Determine the [x, y] coordinate at the center of the cell enclosing the given text.  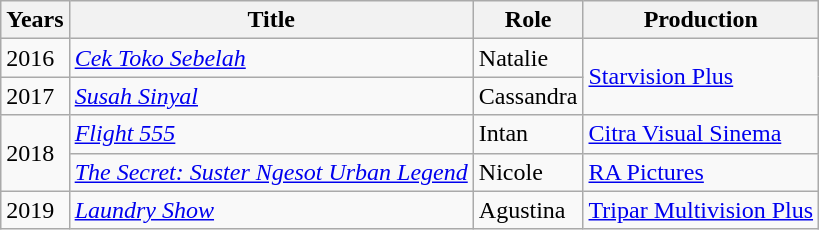
Flight 555 [271, 134]
2018 [35, 153]
The Secret: Suster Ngesot Urban Legend [271, 172]
Cassandra [528, 96]
RA Pictures [701, 172]
Intan [528, 134]
2016 [35, 58]
Starvision Plus [701, 77]
Natalie [528, 58]
Nicole [528, 172]
2017 [35, 96]
Cek Toko Sebelah [271, 58]
Production [701, 20]
Citra Visual Sinema [701, 134]
Tripar Multivision Plus [701, 210]
Years [35, 20]
Role [528, 20]
2019 [35, 210]
Title [271, 20]
Laundry Show [271, 210]
Susah Sinyal [271, 96]
Agustina [528, 210]
